Capture the cell that displays the provided text and extract its [x, y] central coordinate. 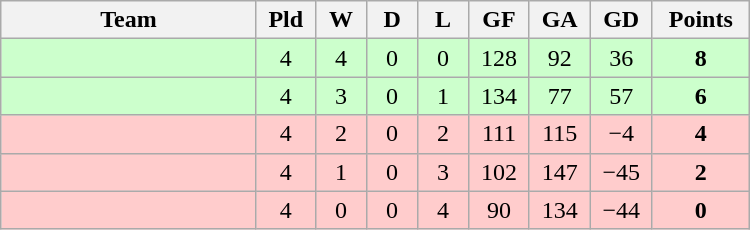
Points [700, 20]
128 [500, 58]
GD [621, 20]
D [392, 20]
57 [621, 96]
W [340, 20]
GF [500, 20]
Pld [286, 20]
92 [560, 58]
L [444, 20]
36 [621, 58]
−44 [621, 210]
111 [500, 134]
90 [500, 210]
102 [500, 172]
77 [560, 96]
Team [128, 20]
−4 [621, 134]
147 [560, 172]
6 [700, 96]
GA [560, 20]
−45 [621, 172]
115 [560, 134]
8 [700, 58]
